Pinpoint the cell where the given text exists, returning its [X, Y] midpoint coordinate. 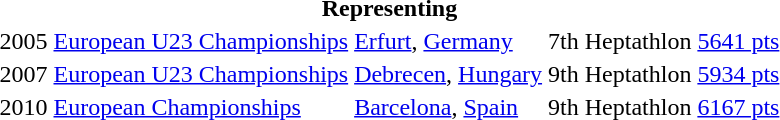
Erfurt, Germany [448, 41]
Debrecen, Hungary [448, 74]
7th [564, 41]
9th [564, 74]
